Find where the given text appears and provide that cell's center as (X, Y) coordinate. 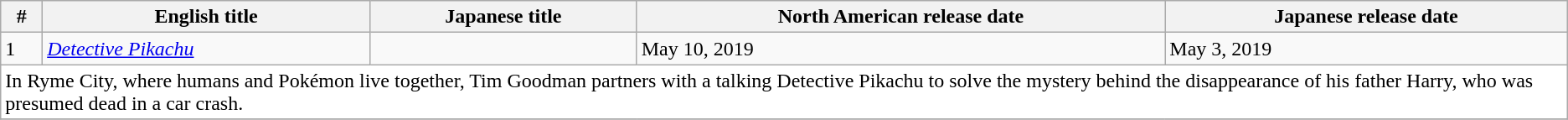
English title (206, 17)
1 (22, 49)
Japanese release date (1366, 17)
# (22, 17)
May 10, 2019 (901, 49)
Detective Pikachu (206, 49)
May 3, 2019 (1366, 49)
Japanese title (503, 17)
North American release date (901, 17)
